Return the [x, y] coordinate for the center point of the cell that contains the specified text.  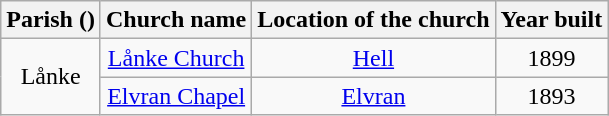
Hell [374, 58]
Church name [176, 20]
Lånke Church [176, 58]
Lånke [51, 77]
1893 [552, 96]
Elvran [374, 96]
Year built [552, 20]
Location of the church [374, 20]
Parish () [51, 20]
1899 [552, 58]
Elvran Chapel [176, 96]
